Return (X, Y) of the center of cell containing provided text 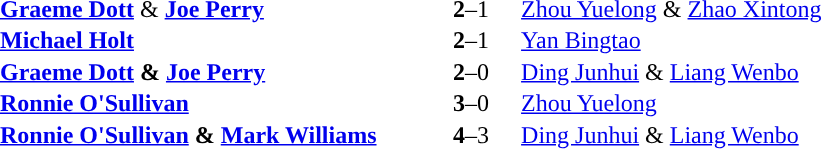
2–0 (471, 72)
2–1 (471, 41)
3–0 (471, 103)
